Determine the (X, Y) coordinate at the center of the cell enclosing the given text.  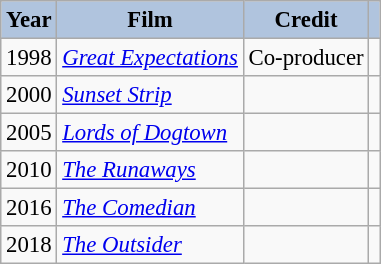
Sunset Strip (150, 95)
The Comedian (150, 208)
1998 (29, 58)
Film (150, 20)
2018 (29, 245)
2010 (29, 170)
Co-producer (306, 58)
2016 (29, 208)
Credit (306, 20)
The Runaways (150, 170)
Year (29, 20)
2000 (29, 95)
The Outsider (150, 245)
Great Expectations (150, 58)
2005 (29, 133)
Lords of Dogtown (150, 133)
